From the cell containing the given text, extract its center point as [X, Y] coordinate. 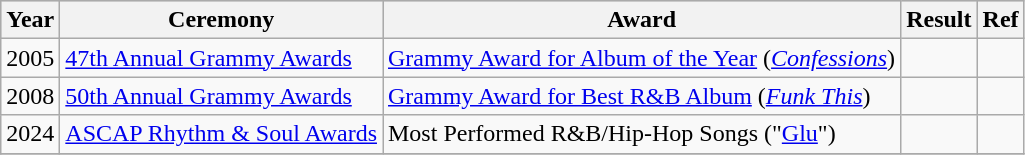
50th Annual Grammy Awards [222, 96]
2005 [30, 58]
Ceremony [222, 20]
Grammy Award for Album of the Year (Confessions) [641, 58]
Grammy Award for Best R&B Album (Funk This) [641, 96]
ASCAP Rhythm & Soul Awards [222, 134]
Year [30, 20]
47th Annual Grammy Awards [222, 58]
Ref [1000, 20]
2008 [30, 96]
Result [939, 20]
2024 [30, 134]
Award [641, 20]
Most Performed R&B/Hip-Hop Songs ("Glu") [641, 134]
